Pinpoint the cell where the given text exists, returning its [x, y] midpoint coordinate. 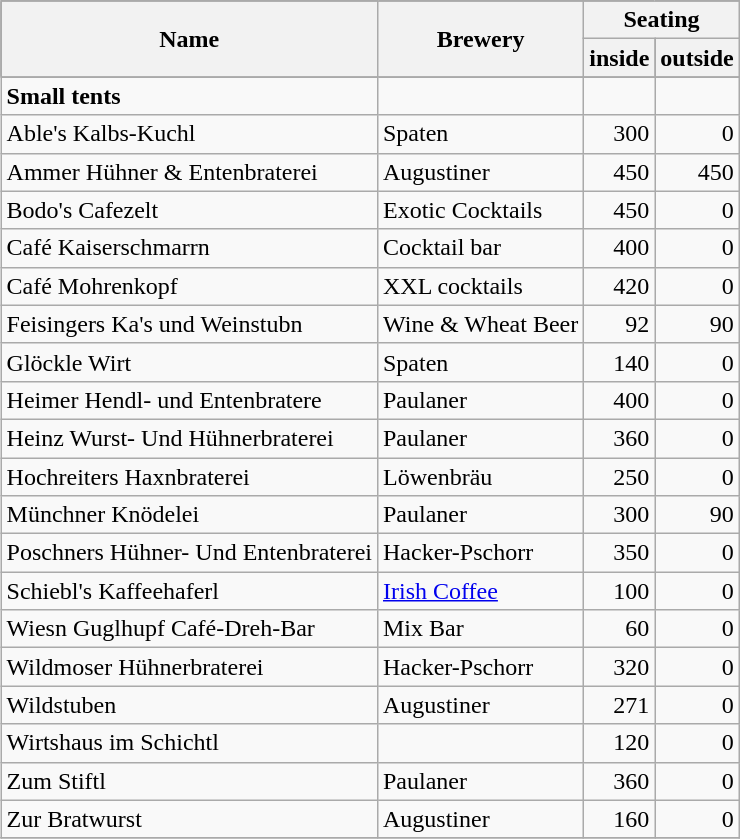
Zum Stiftl [189, 781]
Able's Kalbs-Kuchl [189, 134]
271 [620, 705]
XXL cocktails [480, 286]
inside [620, 58]
Cocktail bar [480, 248]
Schiebl's Kaffeehaferl [189, 591]
250 [620, 477]
Ammer Hühner & Entenbraterei [189, 172]
Zur Bratwurst [189, 819]
420 [620, 286]
Wiesn Guglhupf Café-Dreh-Bar [189, 629]
Wildmoser Hühnerbraterei [189, 667]
Feisingers Ka's und Weinstubn [189, 324]
Wildstuben [189, 705]
Mix Bar [480, 629]
Small tents [189, 96]
Glöckle Wirt [189, 362]
60 [620, 629]
320 [620, 667]
Name [189, 39]
Café Kaiserschmarrn [189, 248]
350 [620, 553]
Heinz Wurst- Und Hühnerbraterei [189, 438]
outside [697, 58]
Exotic Cocktails [480, 210]
Poschners Hühner- Und Entenbraterei [189, 553]
Brewery [480, 39]
Irish Coffee [480, 591]
100 [620, 591]
140 [620, 362]
Heimer Hendl- und Entenbratere [189, 400]
Café Mohrenkopf [189, 286]
Münchner Knödelei [189, 515]
120 [620, 743]
Wirtshaus im Schichtl [189, 743]
Wine & Wheat Beer [480, 324]
92 [620, 324]
Bodo's Cafezelt [189, 210]
160 [620, 819]
Hochreiters Haxnbraterei [189, 477]
Seating [662, 20]
Löwenbräu [480, 477]
